Search for the cell housing the specified text and yield its [x, y] center coordinate. 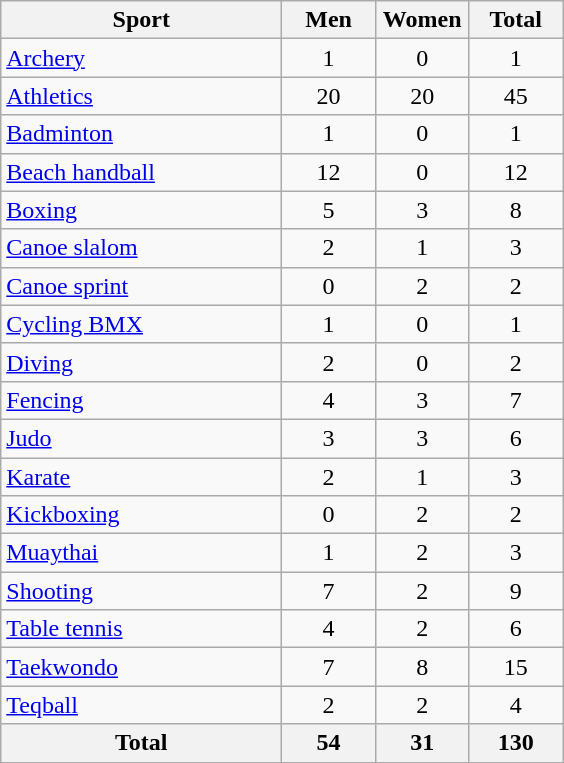
9 [516, 591]
Table tennis [142, 629]
Teqball [142, 705]
Badminton [142, 134]
Women [422, 20]
45 [516, 96]
Fencing [142, 400]
Shooting [142, 591]
Athletics [142, 96]
5 [329, 210]
Karate [142, 477]
Taekwondo [142, 667]
Kickboxing [142, 515]
Judo [142, 438]
Beach handball [142, 172]
Muaythai [142, 553]
Canoe slalom [142, 248]
15 [516, 667]
54 [329, 743]
130 [516, 743]
Archery [142, 58]
31 [422, 743]
Boxing [142, 210]
Sport [142, 20]
Diving [142, 362]
Men [329, 20]
Canoe sprint [142, 286]
Cycling BMX [142, 324]
